Extract the [X, Y] coordinate from the center of the cell holding the provided text.  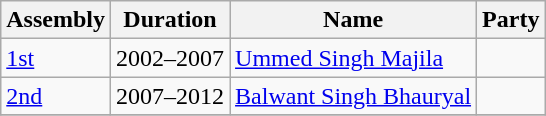
Balwant Singh Bhauryal [354, 96]
2002–2007 [170, 58]
Duration [170, 20]
1st [56, 58]
2nd [56, 96]
Assembly [56, 20]
Name [354, 20]
Ummed Singh Majila [354, 58]
2007–2012 [170, 96]
Party [511, 20]
